Scan for the cell matching the given text and deliver its [x, y] coordinate at center. 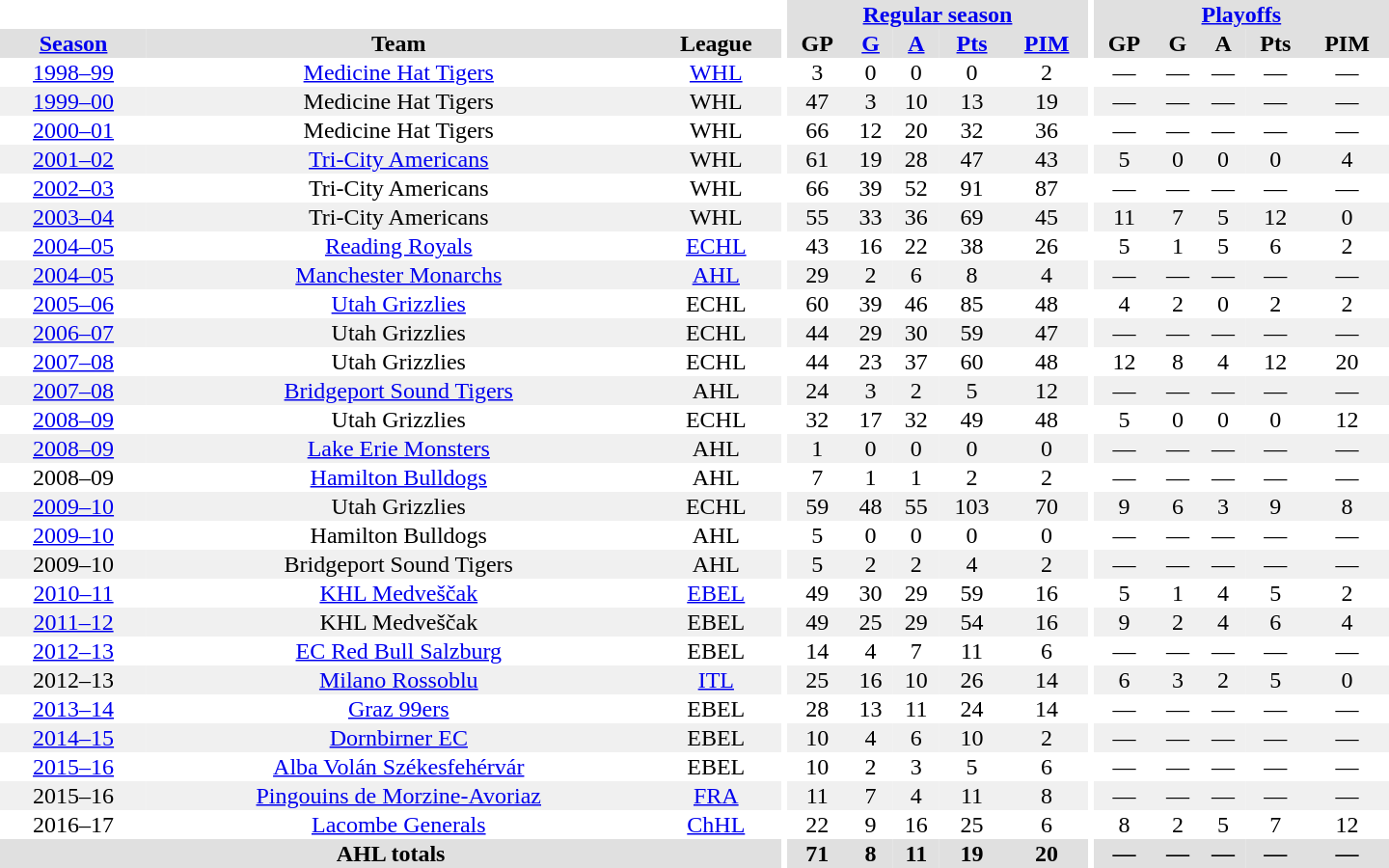
52 [916, 188]
2013–14 [73, 709]
2016–17 [73, 825]
ChHL [716, 825]
103 [971, 506]
1999–00 [73, 101]
Graz 99ers [398, 709]
85 [971, 304]
71 [817, 854]
League [716, 43]
37 [916, 362]
Lacombe Generals [398, 825]
Playoffs [1241, 14]
2011–12 [73, 622]
ITL [716, 680]
2005–06 [73, 304]
69 [971, 217]
2003–04 [73, 217]
Milano Rossoblu [398, 680]
Dornbirner EC [398, 738]
91 [971, 188]
23 [870, 362]
Lake Erie Monsters [398, 448]
38 [971, 246]
Season [73, 43]
2002–03 [73, 188]
2006–07 [73, 333]
Team [398, 43]
46 [916, 304]
2014–15 [73, 738]
Alba Volán Székesfehérvár [398, 767]
FRA [716, 796]
54 [971, 622]
EC Red Bull Salzburg [398, 651]
AHL totals [391, 854]
Regular season [938, 14]
70 [1048, 506]
2010–11 [73, 593]
Manchester Monarchs [398, 275]
2001–02 [73, 159]
Reading Royals [398, 246]
45 [1048, 217]
1998–99 [73, 72]
2000–01 [73, 130]
61 [817, 159]
Pingouins de Morzine-Avoriaz [398, 796]
17 [870, 420]
87 [1048, 188]
33 [870, 217]
